Output the [X, Y] coordinate of the center of the cell containing the given text.  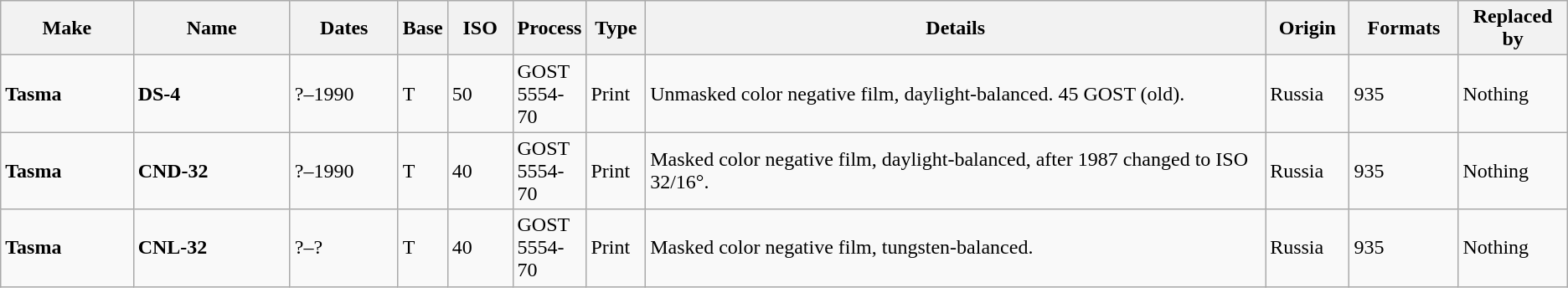
Unmasked color negative film, daylight-balanced. 45 GOST (old). [956, 94]
Masked color negative film, tungsten-balanced. [956, 248]
Origin [1308, 28]
Details [956, 28]
?–? [343, 248]
Dates [343, 28]
Base [422, 28]
Formats [1404, 28]
Masked color negative film, daylight-balanced, after 1987 changed to ISO 32/16°. [956, 171]
CND-32 [211, 171]
DS-4 [211, 94]
50 [480, 94]
Type [616, 28]
Process [549, 28]
ISO [480, 28]
Make [67, 28]
Replaced by [1513, 28]
CNL-32 [211, 248]
Name [211, 28]
